Pinpoint the cell where the given text exists, returning its (X, Y) midpoint coordinate. 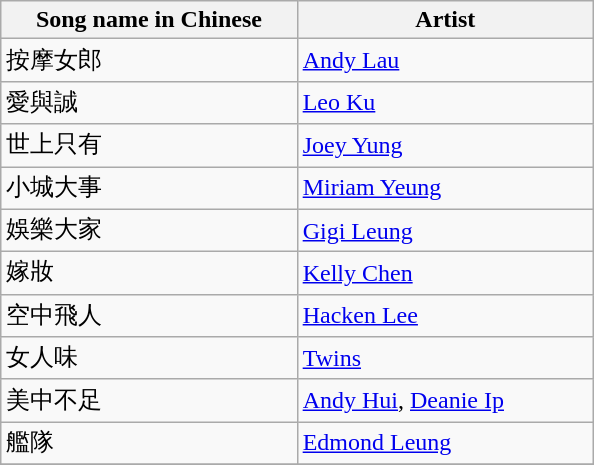
Leo Ku (445, 102)
Kelly Chen (445, 274)
嫁妝 (149, 274)
Hacken Lee (445, 316)
娛樂大家 (149, 230)
美中不足 (149, 400)
Andy Hui, Deanie Ip (445, 400)
Song name in Chinese (149, 20)
Andy Lau (445, 60)
女人味 (149, 358)
小城大事 (149, 188)
Edmond Leung (445, 444)
Twins (445, 358)
空中飛人 (149, 316)
世上只有 (149, 146)
愛與誠 (149, 102)
Miriam Yeung (445, 188)
艦隊 (149, 444)
Gigi Leung (445, 230)
按摩女郎 (149, 60)
Joey Yung (445, 146)
Artist (445, 20)
